Locate the cell with the specified text and output its [X, Y] center coordinate. 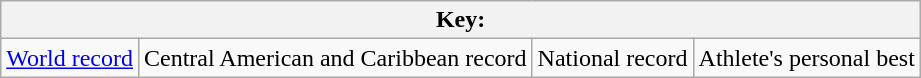
Athlete's personal best [806, 58]
National record [612, 58]
Key: [461, 20]
Central American and Caribbean record [335, 58]
World record [70, 58]
